Return the [X, Y] coordinate for the center point of the cell that contains the specified text.  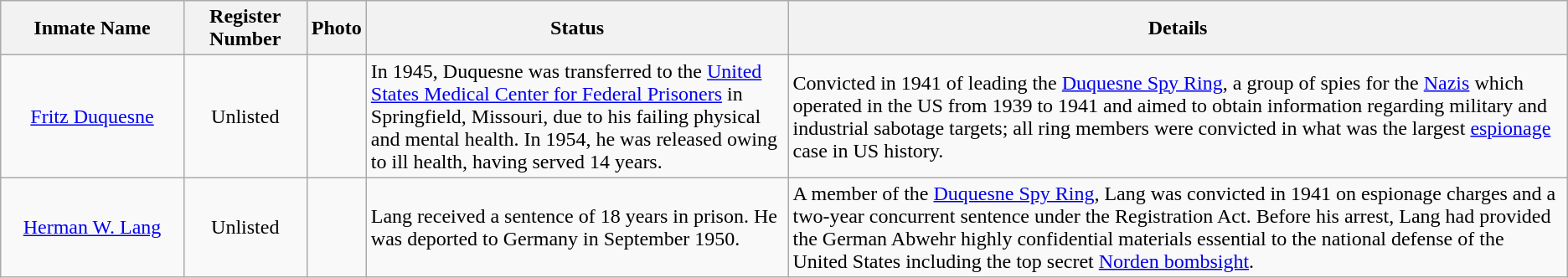
Inmate Name [92, 28]
Herman W. Lang [92, 228]
Register Number [245, 28]
Status [577, 28]
Lang received a sentence of 18 years in prison. He was deported to Germany in September 1950. [577, 228]
Photo [337, 28]
Details [1178, 28]
Fritz Duquesne [92, 116]
